Return [x, y] of the center of cell containing provided text 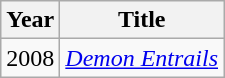
Title [142, 20]
Year [30, 20]
2008 [30, 58]
Demon Entrails [142, 58]
